From the cell containing the given text, extract its center point as (x, y) coordinate. 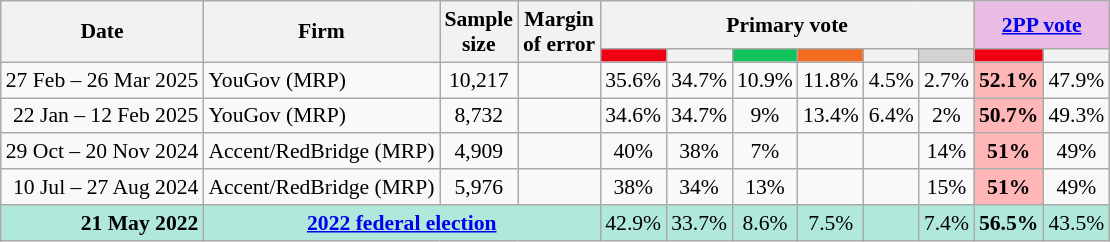
4,909 (479, 152)
Primary vote (787, 25)
34.6% (633, 116)
9% (765, 116)
14% (946, 152)
Date (102, 32)
Firm (321, 32)
7.5% (831, 223)
35.6% (633, 80)
6.4% (892, 116)
4.5% (892, 80)
40% (633, 152)
5,976 (479, 187)
33.7% (699, 223)
22 Jan – 12 Feb 2025 (102, 116)
8,732 (479, 116)
50.7% (1008, 116)
13% (765, 187)
42.9% (633, 223)
2022 federal election (402, 223)
27 Feb – 26 Mar 2025 (102, 80)
34% (699, 187)
8.6% (765, 223)
10.9% (765, 80)
Marginof error (559, 32)
13.4% (831, 116)
21 May 2022 (102, 223)
15% (946, 187)
7.4% (946, 223)
10,217 (479, 80)
43.5% (1076, 223)
Samplesize (479, 32)
10 Jul – 27 Aug 2024 (102, 187)
7% (765, 152)
2.7% (946, 80)
49.3% (1076, 116)
47.9% (1076, 80)
56.5% (1008, 223)
2% (946, 116)
11.8% (831, 80)
29 Oct – 20 Nov 2024 (102, 152)
2PP vote (1042, 25)
52.1% (1008, 80)
